For the text-containing cell, return its midpoint in (X, Y) coordinate format. 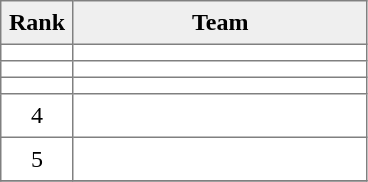
Rank (38, 23)
4 (38, 116)
5 (38, 159)
Team (220, 23)
